Output the (x, y) coordinate of the center of the cell containing the given text.  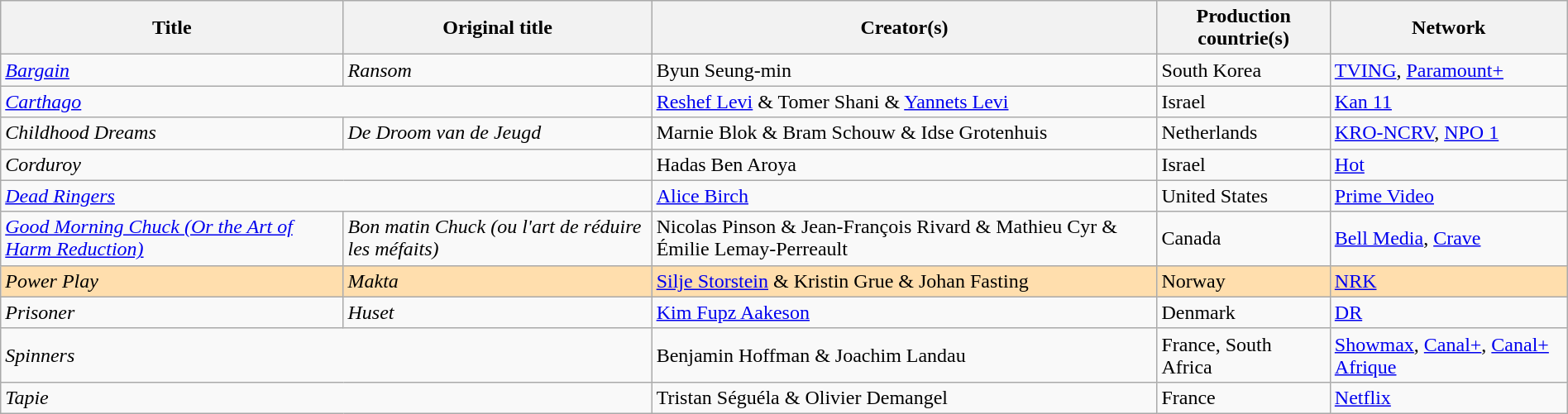
Marnie Blok & Bram Schouw & Idse Grotenhuis (905, 133)
Spinners (326, 355)
France, South Africa (1244, 355)
Corduroy (326, 164)
Carthago (326, 102)
DR (1449, 312)
De Droom van de Jeugd (498, 133)
Alice Birch (905, 196)
Prime Video (1449, 196)
Denmark (1244, 312)
Good Morning Chuck (Or the Art of Harm Reduction) (172, 238)
Childhood Dreams (172, 133)
South Korea (1244, 70)
Production countrie(s) (1244, 28)
Benjamin Hoffman & Joachim Landau (905, 355)
Ransom (498, 70)
Nicolas Pinson & Jean-François Rivard & Mathieu Cyr & Émilie Lemay-Perreault (905, 238)
Tristan Séguéla & Olivier Demangel (905, 397)
Hot (1449, 164)
Bargain (172, 70)
Kim Fupz Aakeson (905, 312)
Canada (1244, 238)
United States (1244, 196)
Original title (498, 28)
Silje Storstein & Kristin Grue & Johan Fasting (905, 281)
Prisoner (172, 312)
Dead Ringers (326, 196)
Bon matin Chuck (ou l'art de réduire les méfaits) (498, 238)
KRO-NCRV, NPO 1 (1449, 133)
Showmax, Canal+, Canal+ Afrique (1449, 355)
Norway (1244, 281)
NRK (1449, 281)
TVING, Paramount+ (1449, 70)
Byun Seung-min (905, 70)
Creator(s) (905, 28)
Netflix (1449, 397)
Hadas Ben Aroya (905, 164)
Netherlands (1244, 133)
Tapie (326, 397)
Power Play (172, 281)
Huset (498, 312)
Kan 11 (1449, 102)
Makta (498, 281)
France (1244, 397)
Title (172, 28)
Bell Media, Crave (1449, 238)
Network (1449, 28)
Reshef Levi & Tomer Shani & Yannets Levi (905, 102)
